For the text-containing cell, return its midpoint in (X, Y) coordinate format. 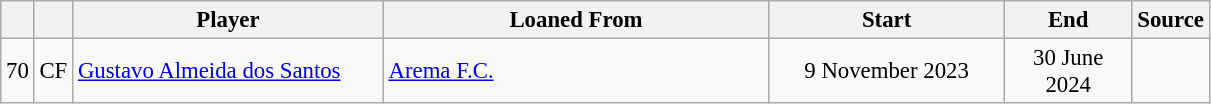
Start (887, 20)
Loaned From (576, 20)
Player (228, 20)
End (1068, 20)
Arema F.C. (576, 72)
70 (18, 72)
Source (1170, 20)
CF (53, 72)
Gustavo Almeida dos Santos (228, 72)
30 June 2024 (1068, 72)
9 November 2023 (887, 72)
